Find where the given text appears and provide that cell's center as [X, Y] coordinate. 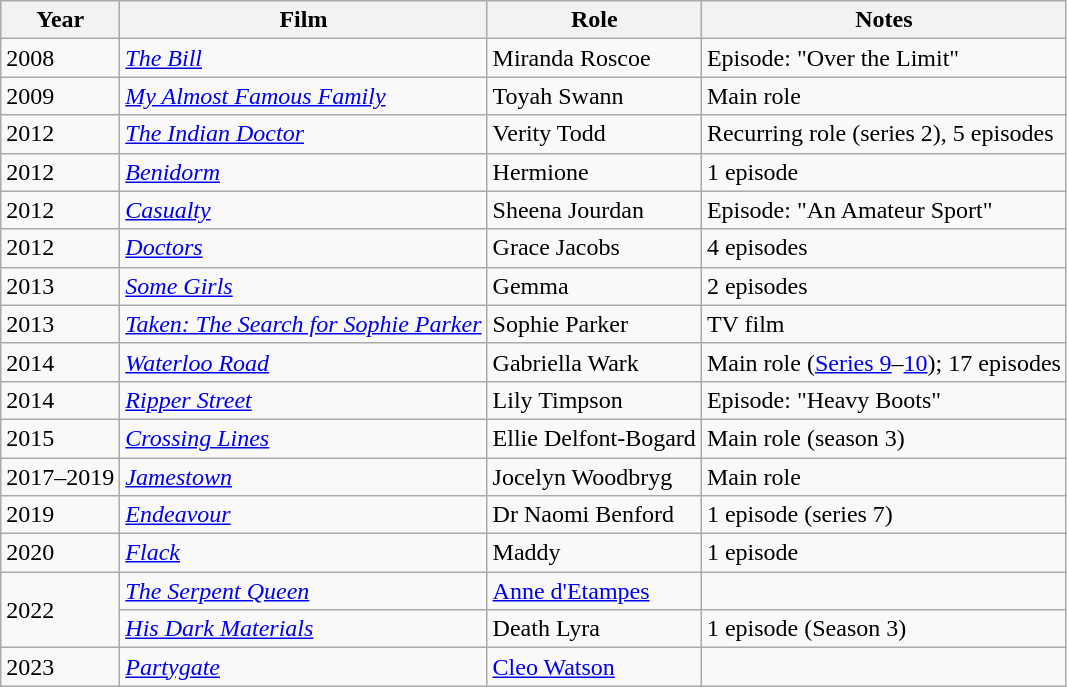
Film [304, 20]
Death Lyra [594, 629]
Waterloo Road [304, 362]
Doctors [304, 248]
Casualty [304, 210]
Partygate [304, 667]
My Almost Famous Family [304, 96]
2009 [60, 96]
Miranda Roscoe [594, 58]
2017–2019 [60, 477]
1 episode (series 7) [884, 515]
2008 [60, 58]
4 episodes [884, 248]
Episode: "Heavy Boots" [884, 400]
Dr Naomi Benford [594, 515]
Recurring role (series 2), 5 episodes [884, 134]
Maddy [594, 553]
Flack [304, 553]
Lily Timpson [594, 400]
Taken: The Search for Sophie Parker [304, 324]
Cleo Watson [594, 667]
Role [594, 20]
Notes [884, 20]
Grace Jacobs [594, 248]
Some Girls [304, 286]
Main role (Series 9–10); 17 episodes [884, 362]
Anne d'Etampes [594, 591]
1 episode (Season 3) [884, 629]
Ripper Street [304, 400]
His Dark Materials [304, 629]
2019 [60, 515]
2023 [60, 667]
The Indian Doctor [304, 134]
2022 [60, 610]
2015 [60, 438]
Episode: "Over the Limit" [884, 58]
Jocelyn Woodbryg [594, 477]
Gabriella Wark [594, 362]
Sophie Parker [594, 324]
The Bill [304, 58]
Jamestown [304, 477]
2 episodes [884, 286]
Episode: "An Amateur Sport" [884, 210]
2020 [60, 553]
Gemma [594, 286]
Hermione [594, 172]
Verity Todd [594, 134]
Main role (season 3) [884, 438]
Year [60, 20]
Sheena Jourdan [594, 210]
Toyah Swann [594, 96]
Ellie Delfont-Bogard [594, 438]
The Serpent Queen [304, 591]
Endeavour [304, 515]
Benidorm [304, 172]
TV film [884, 324]
Crossing Lines [304, 438]
